Return the [X, Y] coordinate for the center point of the cell that contains the specified text.  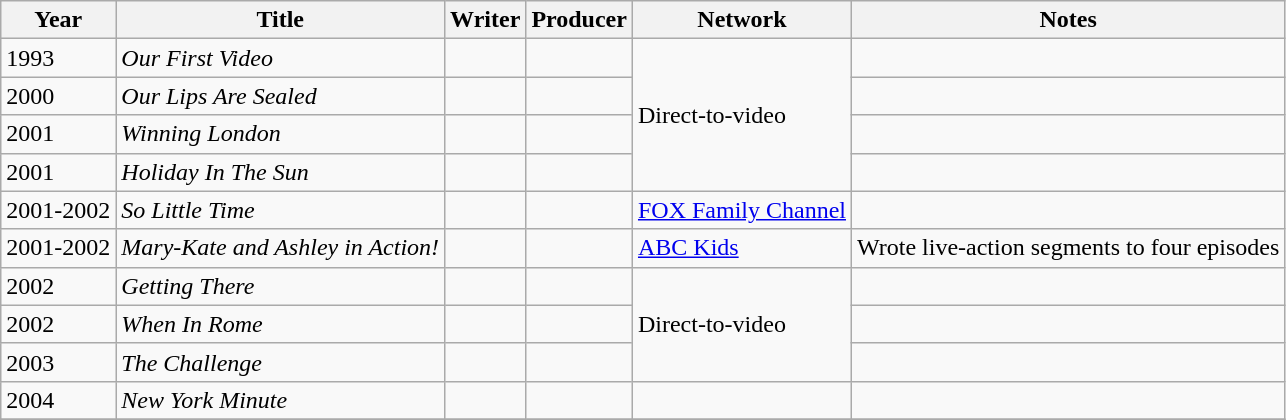
New York Minute [280, 400]
Network [742, 20]
Writer [486, 20]
Our Lips Are Sealed [280, 96]
Holiday In The Sun [280, 172]
Winning London [280, 134]
Our First Video [280, 58]
Producer [580, 20]
So Little Time [280, 210]
Mary-Kate and Ashley in Action! [280, 248]
ABC Kids [742, 248]
2004 [58, 400]
2003 [58, 362]
Title [280, 20]
Getting There [280, 286]
When In Rome [280, 324]
Notes [1068, 20]
Wrote live-action segments to four episodes [1068, 248]
The Challenge [280, 362]
Year [58, 20]
1993 [58, 58]
2000 [58, 96]
FOX Family Channel [742, 210]
